Find where the given text appears and provide that cell's center as (x, y) coordinate. 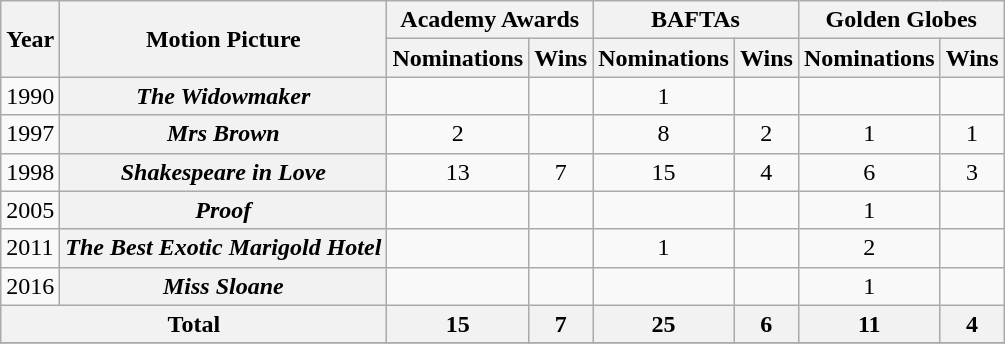
Academy Awards (490, 20)
Golden Globes (901, 20)
8 (664, 134)
1990 (30, 96)
BAFTAs (696, 20)
Mrs Brown (224, 134)
2016 (30, 286)
1998 (30, 172)
Year (30, 39)
2005 (30, 210)
Motion Picture (224, 39)
Miss Sloane (224, 286)
25 (664, 324)
3 (972, 172)
Total (194, 324)
Proof (224, 210)
Shakespeare in Love (224, 172)
1997 (30, 134)
11 (869, 324)
2011 (30, 248)
13 (458, 172)
The Widowmaker (224, 96)
The Best Exotic Marigold Hotel (224, 248)
